Return the [X, Y] coordinate for the center point of the cell that contains the specified text.  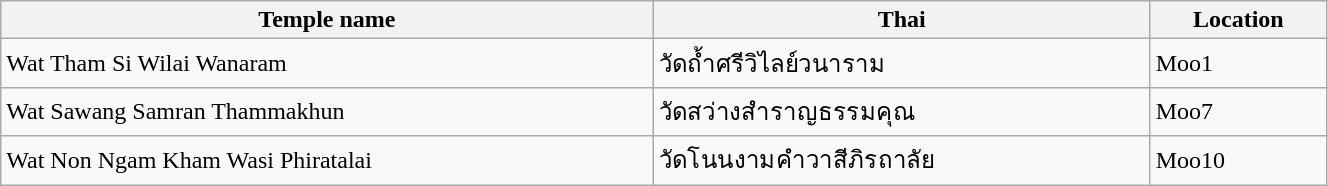
Thai [902, 20]
Wat Sawang Samran Thammakhun [327, 112]
Location [1238, 20]
วัดสว่างสำราญธรรมคุณ [902, 112]
วัดโนนงามคำวาสีภิรถาลัย [902, 160]
Temple name [327, 20]
วัดถ้ำศรีวิไลย์วนาราม [902, 64]
Wat Tham Si Wilai Wanaram [327, 64]
Wat Non Ngam Kham Wasi Phiratalai [327, 160]
Moo10 [1238, 160]
Moo1 [1238, 64]
Moo7 [1238, 112]
